Find where the given text appears and provide that cell's center as (X, Y) coordinate. 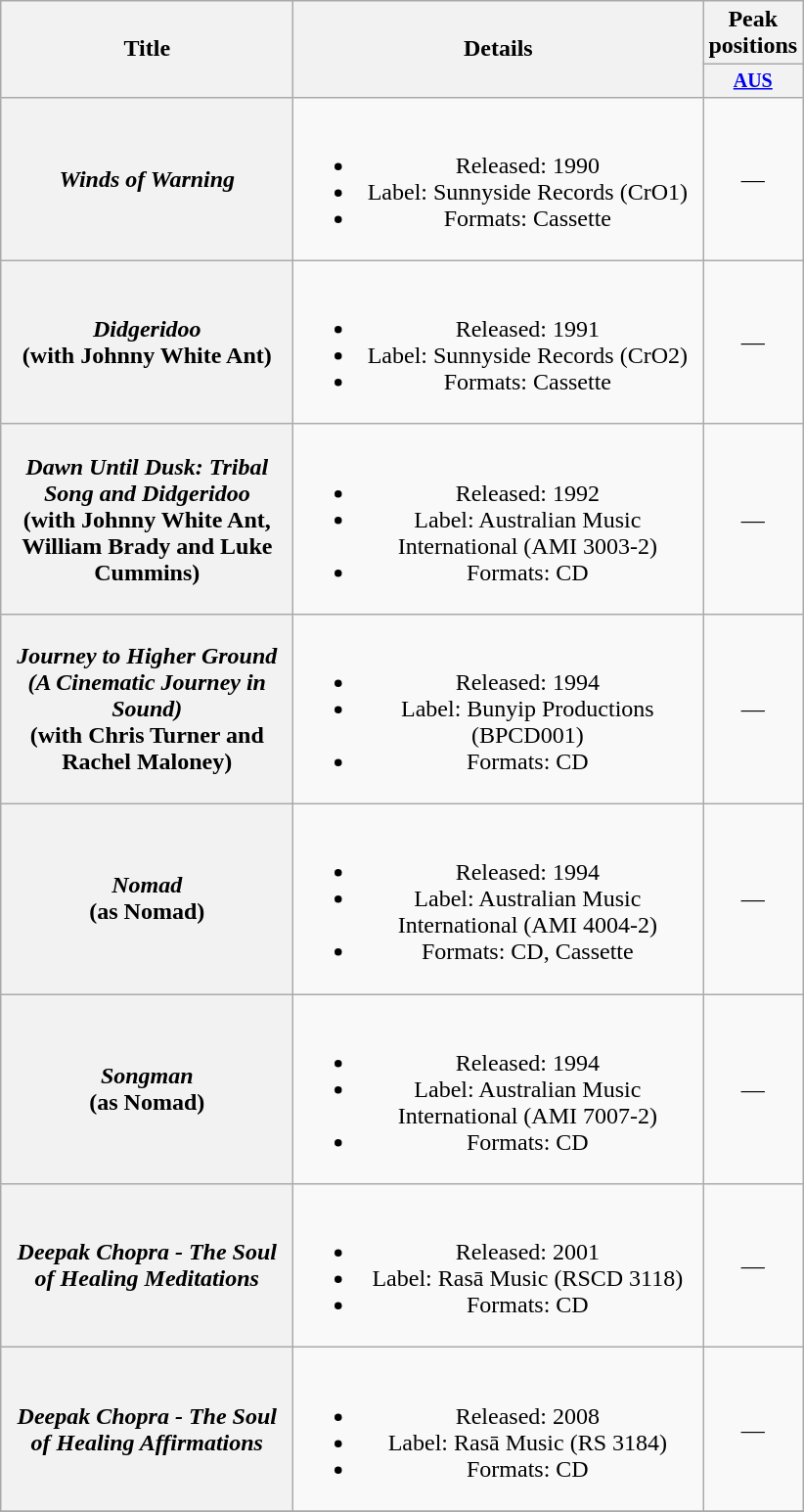
AUS (753, 80)
Deepak Chopra - The Soul of Healing Meditations (147, 1266)
Nomad (as Nomad) (147, 899)
Released: 1990Label: Sunnyside Records (CrO1)Formats: Cassette (499, 178)
Didgeridoo (with Johnny White Ant) (147, 343)
Dawn Until Dusk: Tribal Song and Didgeridoo (with Johnny White Ant, William Brady and Luke Cummins) (147, 519)
Released: 2008Label: Rasā Music (RS 3184)Formats: CD (499, 1429)
Released: 1994Label: Bunyip Productions (BPCD001)Formats: CD (499, 709)
Journey to Higher Ground (A Cinematic Journey in Sound) (with Chris Turner and Rachel Maloney) (147, 709)
Details (499, 49)
Released: 1991Label: Sunnyside Records (CrO2)Formats: Cassette (499, 343)
Released: 1992Label: Australian Music International (AMI 3003-2)Formats: CD (499, 519)
Released: 1994Label: Australian Music International (AMI 4004-2)Formats: CD, Cassette (499, 899)
Winds of Warning (147, 178)
Title (147, 49)
Songman (as Nomad) (147, 1089)
Peak positions (753, 33)
Released: 2001Label: Rasā Music (RSCD 3118)Formats: CD (499, 1266)
Released: 1994Label: Australian Music International (AMI 7007-2)Formats: CD (499, 1089)
Deepak Chopra - The Soul of Healing Affirmations (147, 1429)
